Search for the cell housing the specified text and yield its [X, Y] center coordinate. 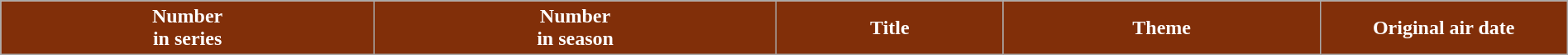
Numberin season [575, 28]
Title [890, 28]
Numberin series [188, 28]
Original air date [1444, 28]
Theme [1161, 28]
